Detect which cell encompasses the target text, then output its [X, Y] center coordinate. 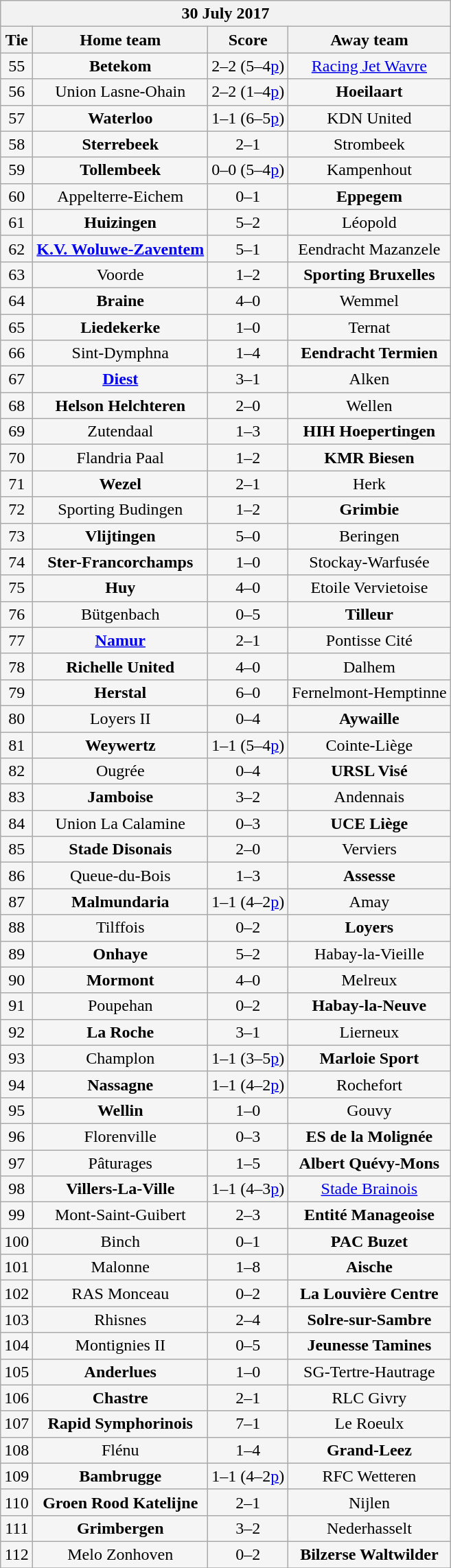
2–2 (1–4p) [248, 92]
105 [16, 1372]
72 [16, 510]
Alken [369, 379]
Kampenhout [369, 170]
98 [16, 1189]
Lierneux [369, 1032]
89 [16, 954]
Flandria Paal [121, 458]
Grand-Leez [369, 1450]
Stade Brainois [369, 1189]
Helson Helchteren [121, 406]
74 [16, 562]
Loyers II [121, 718]
Wellin [121, 1110]
Nijlen [369, 1502]
2–2 (5–4p) [248, 66]
Waterloo [121, 118]
Voorde [121, 274]
Herk [369, 484]
104 [16, 1346]
Andennais [369, 797]
Liedekerke [121, 327]
94 [16, 1084]
101 [16, 1267]
Stockay-Warfusée [369, 562]
Grimbergen [121, 1528]
100 [16, 1241]
La Louvière Centre [369, 1294]
110 [16, 1502]
Champlon [121, 1058]
30 July 2017 [225, 14]
65 [16, 327]
81 [16, 745]
71 [16, 484]
Entité Manageoise [369, 1215]
Pontisse Cité [369, 640]
92 [16, 1032]
Assesse [369, 876]
Florenville [121, 1136]
85 [16, 850]
Jeunesse Tamines [369, 1346]
1–1 (6–5p) [248, 118]
1–1 (5–4p) [248, 745]
Tilleur [369, 614]
La Roche [121, 1032]
Namur [121, 640]
Vlijtingen [121, 536]
82 [16, 771]
Bambrugge [121, 1476]
Albert Quévy-Mons [369, 1163]
5–0 [248, 536]
KMR Biesen [369, 458]
Herstal [121, 692]
Rapid Symphorinois [121, 1424]
K.V. Woluwe-Zaventem [121, 248]
61 [16, 222]
Etoile Vervietoise [369, 588]
67 [16, 379]
84 [16, 823]
57 [16, 118]
99 [16, 1215]
Melo Zonhoven [121, 1554]
Home team [121, 40]
UCE Liège [369, 823]
Jamboise [121, 797]
107 [16, 1424]
RLC Givry [369, 1398]
Ougrée [121, 771]
Montignies II [121, 1346]
Onhaye [121, 954]
Away team [369, 40]
6–0 [248, 692]
URSL Visé [369, 771]
Union Lasne-Ohain [121, 92]
Eendracht Termien [369, 353]
Union La Calamine [121, 823]
63 [16, 274]
Strombeek [369, 144]
Tollembeek [121, 170]
Wemmel [369, 301]
Rhisnes [121, 1320]
KDN United [369, 118]
60 [16, 196]
Anderlues [121, 1372]
Ster-Francorchamps [121, 562]
75 [16, 588]
Marloie Sport [369, 1058]
Sporting Budingen [121, 510]
90 [16, 980]
Weywertz [121, 745]
Mont-Saint-Guibert [121, 1215]
Le Roeulx [369, 1424]
Gouvy [369, 1110]
Amay [369, 902]
Appelterre-Eichem [121, 196]
Habay-la-Neuve [369, 1006]
RFC Wetteren [369, 1476]
RAS Monceau [121, 1294]
88 [16, 928]
64 [16, 301]
Malonne [121, 1267]
SG-Tertre-Hautrage [369, 1372]
56 [16, 92]
Verviers [369, 850]
Dalhem [369, 666]
Eppegem [369, 196]
1–5 [248, 1163]
Binch [121, 1241]
2–3 [248, 1215]
Melreux [369, 980]
111 [16, 1528]
Sporting Bruxelles [369, 274]
102 [16, 1294]
95 [16, 1110]
Eendracht Mazanzele [369, 248]
7–1 [248, 1424]
Solre-sur-Sambre [369, 1320]
Betekom [121, 66]
Mormont [121, 980]
Hoeilaart [369, 92]
79 [16, 692]
Wellen [369, 406]
66 [16, 353]
Tie [16, 40]
Bilzerse Waltwilder [369, 1554]
Nassagne [121, 1084]
1–1 (3–5p) [248, 1058]
Aywaille [369, 718]
Racing Jet Wavre [369, 66]
Aische [369, 1267]
70 [16, 458]
96 [16, 1136]
87 [16, 902]
1–1 (4–3p) [248, 1189]
0–0 (5–4p) [248, 170]
93 [16, 1058]
55 [16, 66]
Sint-Dymphna [121, 353]
Cointe-Liège [369, 745]
59 [16, 170]
76 [16, 614]
Stade Disonais [121, 850]
Loyers [369, 928]
Rochefort [369, 1084]
HIH Hoepertingen [369, 432]
Groen Rood Katelijne [121, 1502]
2–4 [248, 1320]
Score [248, 40]
Beringen [369, 536]
103 [16, 1320]
ES de la Molignée [369, 1136]
Huizingen [121, 222]
112 [16, 1554]
Richelle United [121, 666]
Nederhasselt [369, 1528]
69 [16, 432]
Malmundaria [121, 902]
Léopold [369, 222]
77 [16, 640]
Pâturages [121, 1163]
97 [16, 1163]
Grimbie [369, 510]
86 [16, 876]
Villers-La-Ville [121, 1189]
Zutendaal [121, 432]
108 [16, 1450]
109 [16, 1476]
91 [16, 1006]
83 [16, 797]
PAC Buzet [369, 1241]
Braine [121, 301]
1–8 [248, 1267]
Queue-du-Bois [121, 876]
5–1 [248, 248]
Diest [121, 379]
Habay-la-Vieille [369, 954]
Sterrebeek [121, 144]
Tilffois [121, 928]
Huy [121, 588]
Poupehan [121, 1006]
Fernelmont-Hemptinne [369, 692]
106 [16, 1398]
68 [16, 406]
62 [16, 248]
Wezel [121, 484]
58 [16, 144]
Ternat [369, 327]
Chastre [121, 1398]
Flénu [121, 1450]
73 [16, 536]
80 [16, 718]
78 [16, 666]
Bütgenbach [121, 614]
